Locate the cell with the specified text and output its [X, Y] center coordinate. 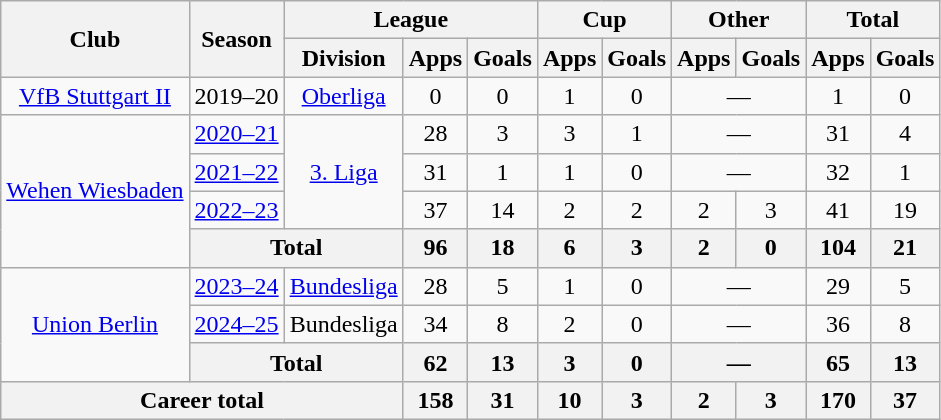
2024–25 [236, 324]
62 [435, 362]
104 [838, 248]
6 [569, 248]
34 [435, 324]
Season [236, 39]
170 [838, 400]
10 [569, 400]
4 [905, 134]
Oberliga [344, 96]
3. Liga [344, 172]
21 [905, 248]
League [410, 20]
41 [838, 210]
Club [95, 39]
2021–22 [236, 172]
96 [435, 248]
2023–24 [236, 286]
Union Berlin [95, 324]
19 [905, 210]
2020–21 [236, 134]
158 [435, 400]
Other [739, 20]
18 [503, 248]
Career total [202, 400]
65 [838, 362]
29 [838, 286]
2022–23 [236, 210]
Cup [604, 20]
14 [503, 210]
2019–20 [236, 96]
VfB Stuttgart II [95, 96]
32 [838, 172]
36 [838, 324]
Wehen Wiesbaden [95, 191]
Division [344, 58]
